Provide the (X, Y) coordinate of the cell's center where the given text is located.  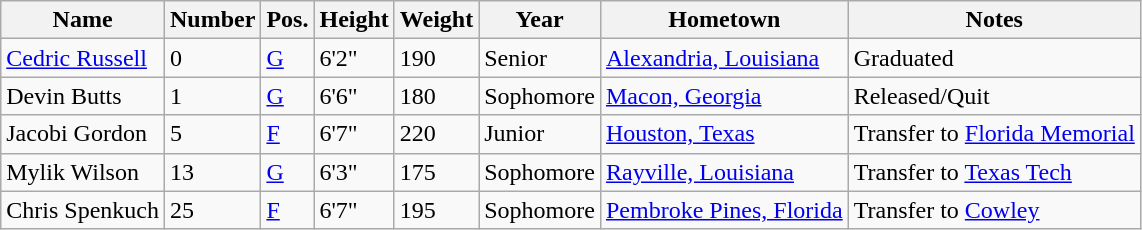
5 (212, 134)
0 (212, 58)
180 (436, 96)
Chris Spenkuch (83, 210)
6'3" (354, 172)
Macon, Georgia (724, 96)
Released/Quit (994, 96)
25 (212, 210)
Senior (540, 58)
190 (436, 58)
6'2" (354, 58)
Houston, Texas (724, 134)
Pembroke Pines, Florida (724, 210)
Devin Butts (83, 96)
220 (436, 134)
Transfer to Cowley (994, 210)
Cedric Russell (83, 58)
175 (436, 172)
Alexandria, Louisiana (724, 58)
Height (354, 20)
Transfer to Texas Tech (994, 172)
Rayville, Louisiana (724, 172)
13 (212, 172)
195 (436, 210)
Pos. (288, 20)
Junior (540, 134)
Graduated (994, 58)
Weight (436, 20)
Mylik Wilson (83, 172)
6'6" (354, 96)
Jacobi Gordon (83, 134)
Notes (994, 20)
Name (83, 20)
Transfer to Florida Memorial (994, 134)
Number (212, 20)
1 (212, 96)
Hometown (724, 20)
Year (540, 20)
